Locate the cell with the specified text and output its [X, Y] center coordinate. 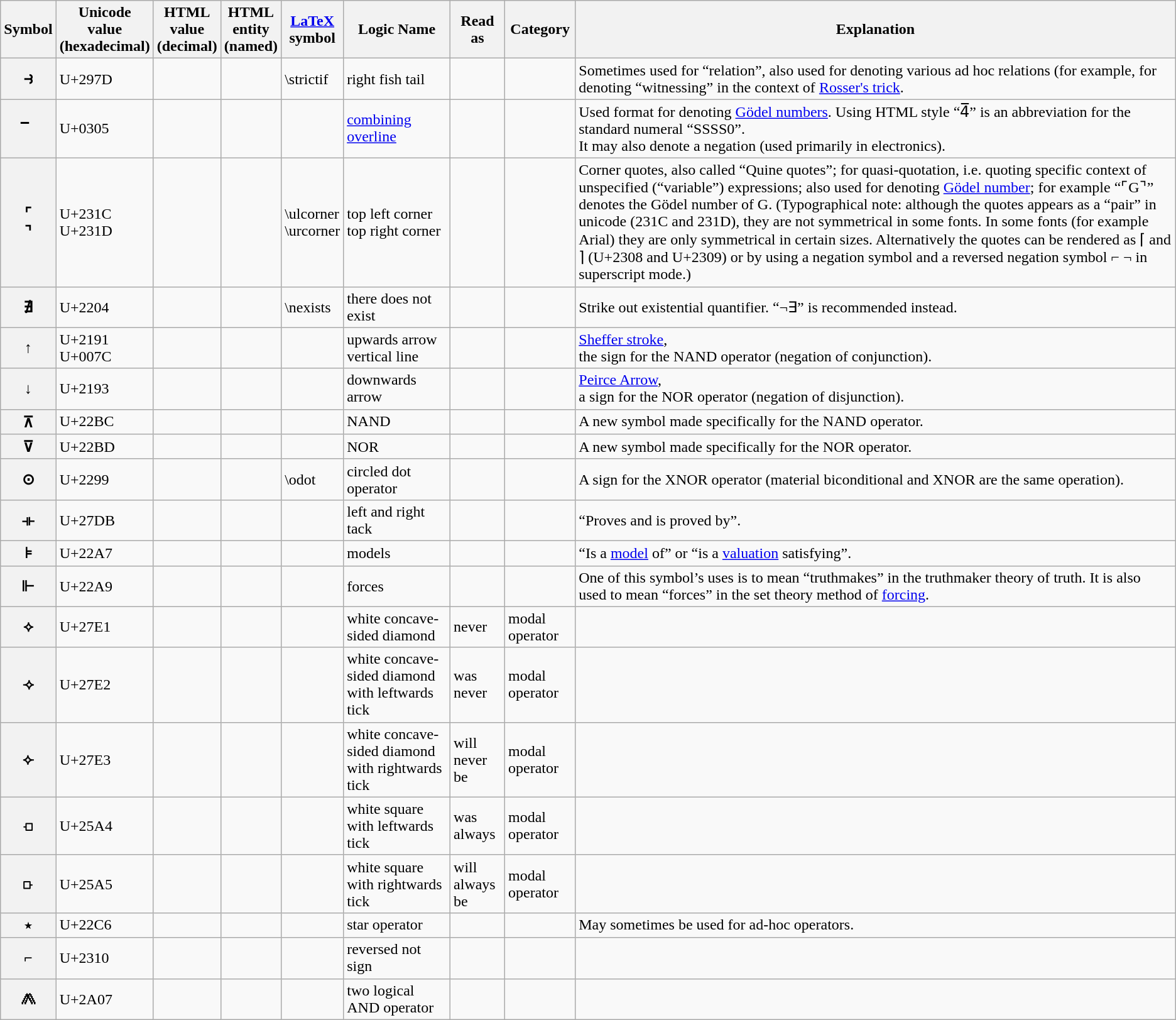
U+2193 [104, 388]
HTMLentity(named) [251, 30]
⌜⌝ [28, 222]
U+2310 [104, 958]
U+297D [104, 79]
white concave-sided diamond with rightwards tick [397, 759]
Category [540, 30]
was never [477, 685]
white square with leftwards tick [397, 826]
⟥ [28, 884]
Read as [477, 30]
upwards arrowvertical line [397, 348]
white concave-sided diamond [397, 627]
circled dot operator [397, 479]
NAND [397, 422]
NOR [397, 447]
⊙ [28, 479]
U+22C6 [104, 925]
U+22A9 [104, 586]
U+2299 [104, 479]
⟛ [28, 520]
U+25A5 [104, 884]
top left cornertop right corner [397, 222]
A new symbol made specifically for the NAND operator. [876, 422]
never [477, 627]
\odot [313, 479]
reversed not sign [397, 958]
Symbol [28, 30]
Logic Name [397, 30]
⨇ [28, 999]
U+27E3 [104, 759]
⊼ [28, 422]
A sign for the XNOR operator (material biconditional and XNOR are the same operation). [876, 479]
“Is a model of” or “is a valuation satisfying”. [876, 553]
⟢ [28, 685]
will never be [477, 759]
was always [477, 826]
⊧ [28, 553]
A new symbol made specifically for the NOR operator. [876, 447]
“Proves and is proved by”. [876, 520]
Unicodevalue(hexadecimal) [104, 30]
↑ [28, 348]
U+22A7 [104, 553]
forces [397, 586]
U+2204 [104, 307]
right fish tail [397, 79]
U+0305 [104, 129]
downwards arrow [397, 388]
white square with rightwards tick [397, 884]
U+25A4 [104, 826]
⟣ [28, 759]
\ulcorner\urcorner [313, 222]
↓ [28, 388]
∄ [28, 307]
white concave-sided diamond with leftwards tick [397, 685]
U+2191U+007C [104, 348]
star operator [397, 925]
U+27DB [104, 520]
⊩ [28, 586]
U+22BD [104, 447]
May sometimes be used for ad-hoc operators. [876, 925]
̅ [28, 129]
Explanation [876, 30]
combining overline [397, 129]
left and right tack [397, 520]
⋆ [28, 925]
⊽ [28, 447]
two logical AND operator [397, 999]
\nexists [313, 307]
Strike out existential quantifier. “¬∃” is recommended instead. [876, 307]
U+27E1 [104, 627]
U+22BC [104, 422]
⌐ [28, 958]
⟡ [28, 627]
⥽ [28, 79]
will always be [477, 884]
\strictif [313, 79]
HTMLvalue(decimal) [187, 30]
U+2A07 [104, 999]
⟤ [28, 826]
LaTeXsymbol [313, 30]
models [397, 553]
Sheffer stroke,the sign for the NAND operator (negation of conjunction). [876, 348]
U+231CU+231D [104, 222]
Peirce Arrow, a sign for the NOR operator (negation of disjunction). [876, 388]
there does not exist [397, 307]
U+27E2 [104, 685]
